Extract the (x, y) coordinate from the center of the cell holding the provided text.  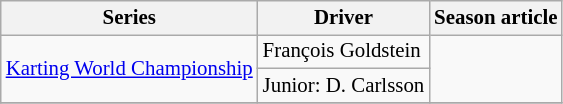
François Goldstein (344, 51)
Series (130, 18)
Karting World Championship (130, 68)
Season article (496, 18)
Driver (344, 18)
Junior: D. Carlsson (344, 85)
